Find where the given text appears and provide that cell's center as (x, y) coordinate. 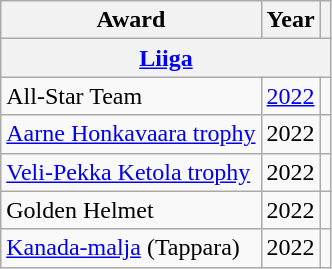
Golden Helmet (131, 210)
Award (131, 20)
Year (290, 20)
Kanada-malja (Tappara) (131, 248)
Liiga (166, 58)
Aarne Honkavaara trophy (131, 134)
Veli-Pekka Ketola trophy (131, 172)
All-Star Team (131, 96)
